Locate the cell with the specified text and output its [x, y] center coordinate. 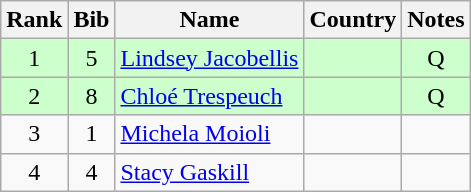
3 [34, 134]
Country [353, 20]
8 [92, 96]
Name [210, 20]
2 [34, 96]
Notes [436, 20]
Michela Moioli [210, 134]
Chloé Trespeuch [210, 96]
Bib [92, 20]
Stacy Gaskill [210, 172]
Rank [34, 20]
5 [92, 58]
Lindsey Jacobellis [210, 58]
